Pinpoint the cell where the given text exists, returning its [X, Y] midpoint coordinate. 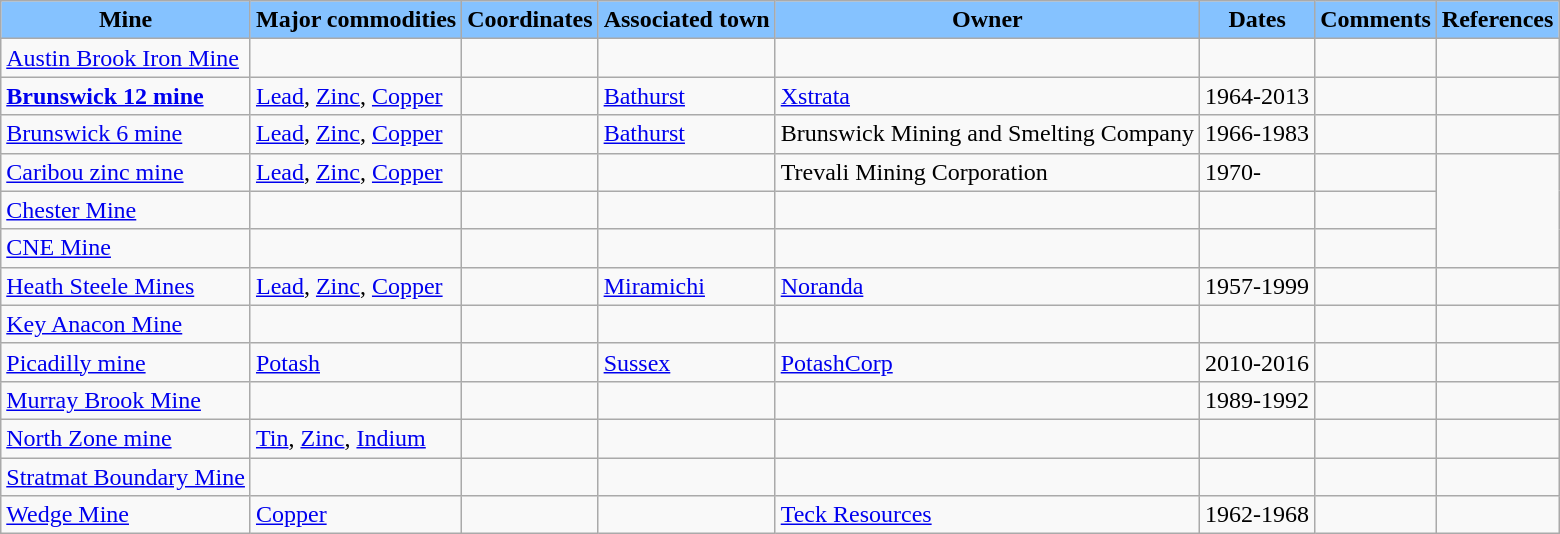
1964-2013 [1258, 96]
Teck Resources [987, 515]
Major commodities [356, 20]
Heath Steele Mines [126, 286]
1966-1983 [1258, 134]
Chester Mine [126, 210]
Coordinates [530, 20]
Copper [356, 515]
CNE Mine [126, 248]
Murray Brook Mine [126, 400]
Tin, Zinc, Indium [356, 438]
Austin Brook Iron Mine [126, 58]
Brunswick 6 mine [126, 134]
Miramichi [686, 286]
Sussex [686, 362]
Brunswick 12 mine [126, 96]
Caribou zinc mine [126, 172]
Xstrata [987, 96]
References [1498, 20]
Associated town [686, 20]
Owner [987, 20]
Picadilly mine [126, 362]
Mine [126, 20]
Potash [356, 362]
Stratmat Boundary Mine [126, 477]
Key Anacon Mine [126, 324]
Noranda [987, 286]
Trevali Mining Corporation [987, 172]
Dates [1258, 20]
2010-2016 [1258, 362]
North Zone mine [126, 438]
Brunswick Mining and Smelting Company [987, 134]
1957-1999 [1258, 286]
1970- [1258, 172]
1989-1992 [1258, 400]
1962-1968 [1258, 515]
PotashCorp [987, 362]
Wedge Mine [126, 515]
Comments [1376, 20]
